Pinpoint the cell where the given text exists, returning its [X, Y] midpoint coordinate. 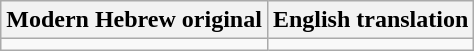
Modern Hebrew original [134, 20]
English translation [370, 20]
